Pinpoint the cell where the given text exists, returning its [x, y] midpoint coordinate. 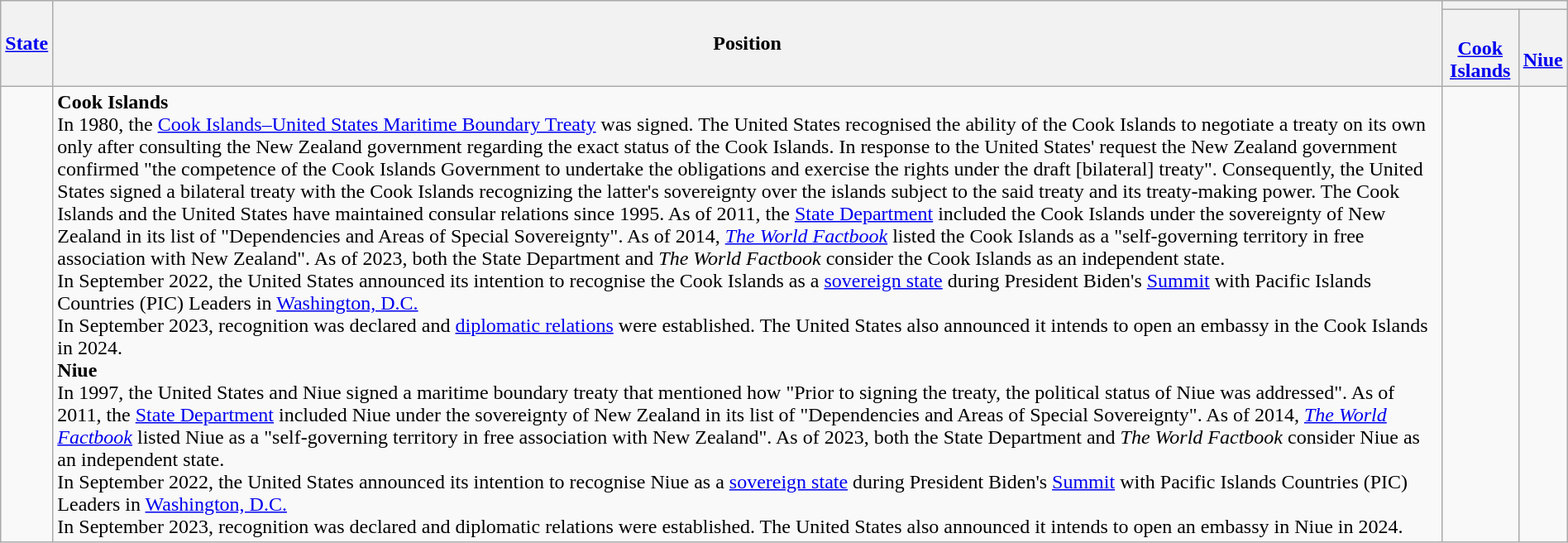
Position [748, 43]
State [26, 43]
Cook Islands [1480, 48]
Niue [1543, 48]
